Output the (X, Y) coordinate of the center of the cell containing the given text.  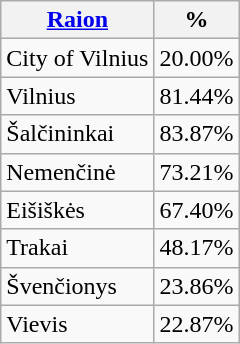
Vilnius (78, 96)
83.87% (196, 134)
% (196, 20)
Šalčininkai (78, 134)
Vievis (78, 324)
73.21% (196, 172)
20.00% (196, 58)
Nemenčinė (78, 172)
Eišiškės (78, 210)
City of Vilnius (78, 58)
Trakai (78, 248)
23.86% (196, 286)
Švenčionys (78, 286)
22.87% (196, 324)
Raion (78, 20)
81.44% (196, 96)
48.17% (196, 248)
67.40% (196, 210)
